Find where the given text appears and provide that cell's center as [x, y] coordinate. 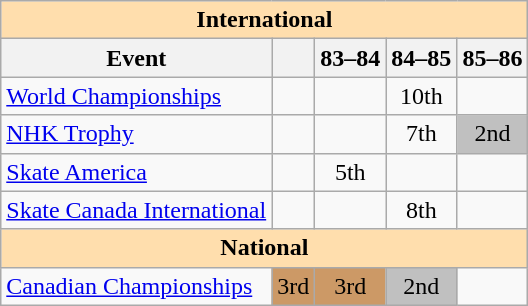
10th [422, 96]
International [264, 20]
NHK Trophy [136, 134]
83–84 [350, 58]
85–86 [492, 58]
Skate America [136, 172]
National [264, 248]
5th [350, 172]
World Championships [136, 96]
7th [422, 134]
Canadian Championships [136, 286]
Event [136, 58]
84–85 [422, 58]
Skate Canada International [136, 210]
8th [422, 210]
